Return the [x, y] coordinate for the center point of the cell that contains the specified text.  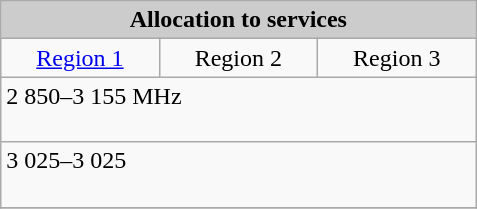
Allocation to services [238, 20]
3 025–3 025 [238, 174]
Region 3 [397, 58]
Region 2 [238, 58]
Region 1 [80, 58]
2 850–3 155 MHz [238, 110]
